Identify which cell holds the provided text, then report its (x, y) central coordinate. 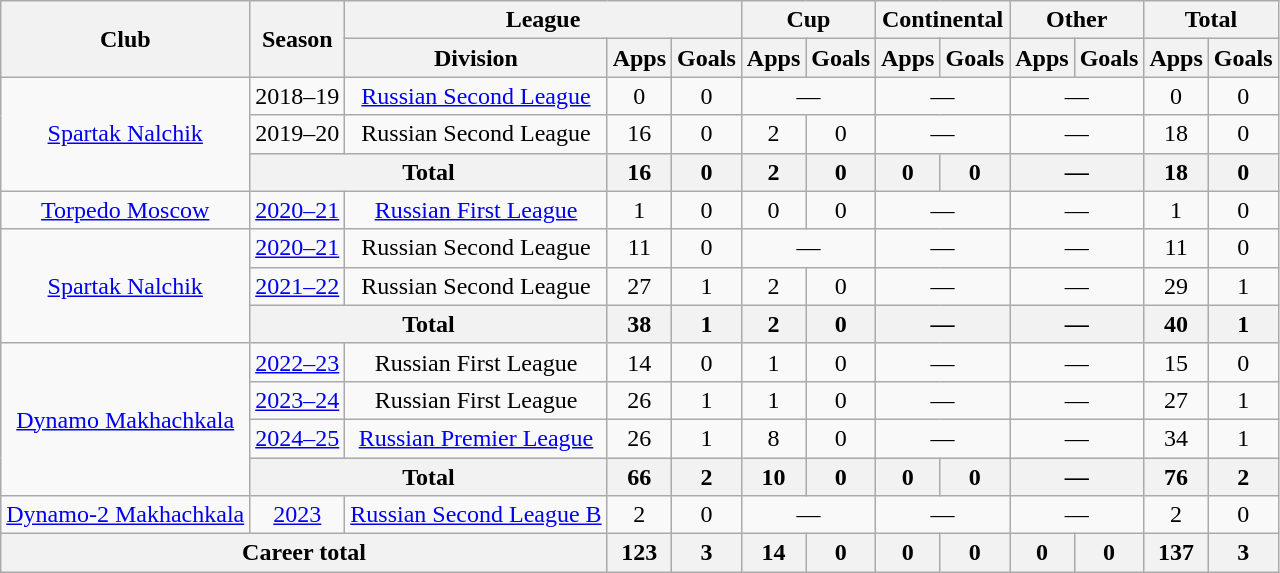
Division (476, 58)
2023 (298, 515)
29 (1176, 286)
Russian Premier League (476, 438)
123 (639, 553)
Other (1077, 20)
Career total (304, 553)
76 (1176, 477)
Torpedo Moscow (126, 210)
8 (773, 438)
League (544, 20)
34 (1176, 438)
Continental (943, 20)
2018–19 (298, 96)
2022–23 (298, 362)
Season (298, 39)
10 (773, 477)
15 (1176, 362)
2024–25 (298, 438)
2023–24 (298, 400)
2021–22 (298, 286)
66 (639, 477)
Dynamo-2 Makhachkala (126, 515)
137 (1176, 553)
38 (639, 324)
Dynamo Makhachkala (126, 419)
Cup (808, 20)
2019–20 (298, 134)
40 (1176, 324)
Russian Second League B (476, 515)
Club (126, 39)
